From the cell containing the given text, extract its center point as [x, y] coordinate. 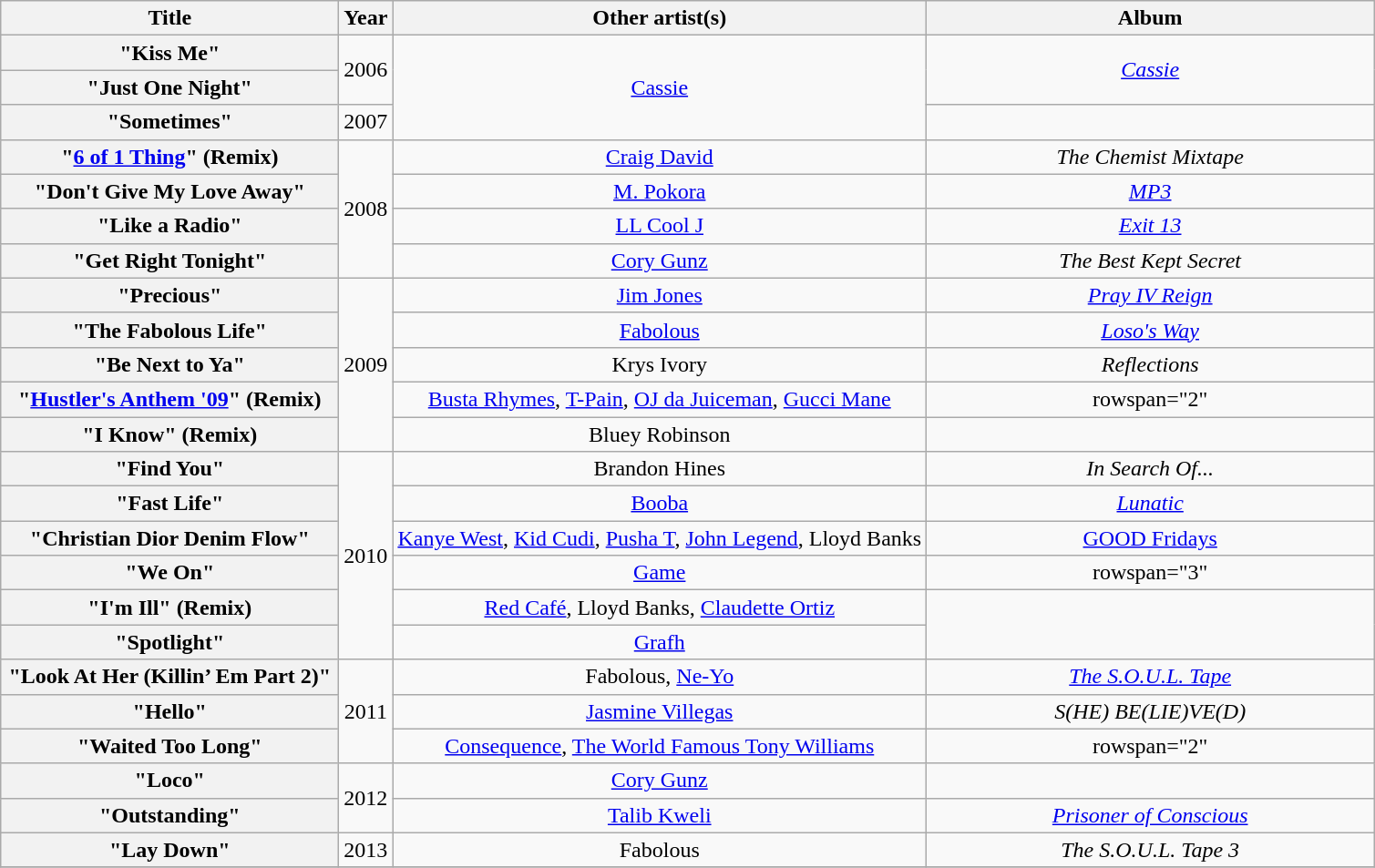
Kanye West, Kid Cudi, Pusha T, John Legend, Lloyd Banks [660, 538]
Reflections [1150, 364]
"Like a Radio" [169, 226]
"Christian Dior Denim Flow" [169, 538]
"We On" [169, 573]
2008 [366, 209]
"Spotlight" [169, 642]
"Fast Life" [169, 504]
The Best Kept Secret [1150, 260]
2007 [366, 122]
Bluey Robinson [660, 434]
"Hello" [169, 711]
2013 [366, 850]
Title [169, 18]
Jim Jones [660, 295]
M. Pokora [660, 191]
MP3 [1150, 191]
S(HE) BE(LIE)VE(D) [1150, 711]
Craig David [660, 157]
"Don't Give My Love Away" [169, 191]
GOOD Fridays [1150, 538]
"Hustler's Anthem '09" (Remix) [169, 399]
"The Fabolous Life" [169, 330]
Talib Kweli [660, 815]
"Get Right Tonight" [169, 260]
"Kiss Me" [169, 53]
Year [366, 18]
Consequence, The World Famous Tony Williams [660, 746]
"Sometimes" [169, 122]
"Precious" [169, 295]
"Outstanding" [169, 815]
Game [660, 573]
The Chemist Mixtape [1150, 157]
"Be Next to Ya" [169, 364]
"Look At Her (Killin’ Em Part 2)" [169, 677]
"Just One Night" [169, 87]
"I Know" (Remix) [169, 434]
Grafh [660, 642]
2011 [366, 711]
"I'm Ill" (Remix) [169, 608]
Brandon Hines [660, 469]
2009 [366, 364]
In Search Of... [1150, 469]
2006 [366, 70]
"Loco" [169, 781]
Booba [660, 504]
"6 of 1 Thing" (Remix) [169, 157]
Lunatic [1150, 504]
Krys Ivory [660, 364]
Other artist(s) [660, 18]
"Find You" [169, 469]
2010 [366, 556]
The S.O.U.L. Tape 3 [1150, 850]
Exit 13 [1150, 226]
LL Cool J [660, 226]
rowspan="3" [1150, 573]
Jasmine Villegas [660, 711]
Album [1150, 18]
Fabolous, Ne-Yo [660, 677]
Pray IV Reign [1150, 295]
Red Café, Lloyd Banks, Claudette Ortiz [660, 608]
The S.O.U.L. Tape [1150, 677]
"Lay Down" [169, 850]
Busta Rhymes, T-Pain, OJ da Juiceman, Gucci Mane [660, 399]
Prisoner of Conscious [1150, 815]
2012 [366, 798]
Loso's Way [1150, 330]
"Waited Too Long" [169, 746]
